Locate the cell with the specified text and output its (x, y) center coordinate. 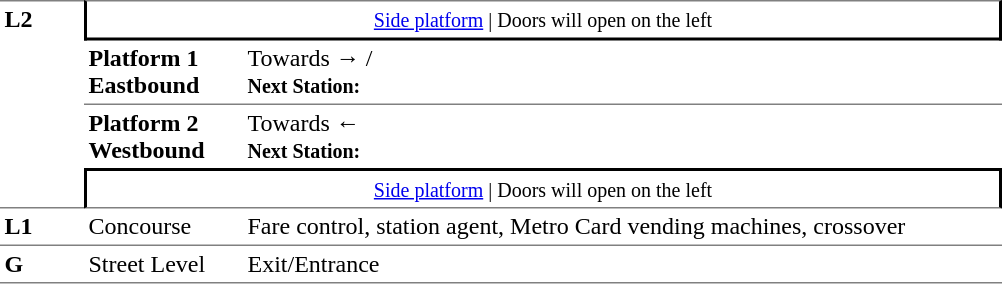
Platform 1Eastbound (164, 72)
Street Level (164, 264)
Concourse (164, 226)
Platform 2Westbound (164, 136)
L2 (42, 104)
Towards ← Next Station: (622, 136)
Fare control, station agent, Metro Card vending machines, crossover (622, 226)
L1 (42, 226)
Towards → / Next Station: (622, 72)
Exit/Entrance (622, 264)
G (42, 264)
